Return the [x, y] coordinate for the center point of the cell that contains the specified text.  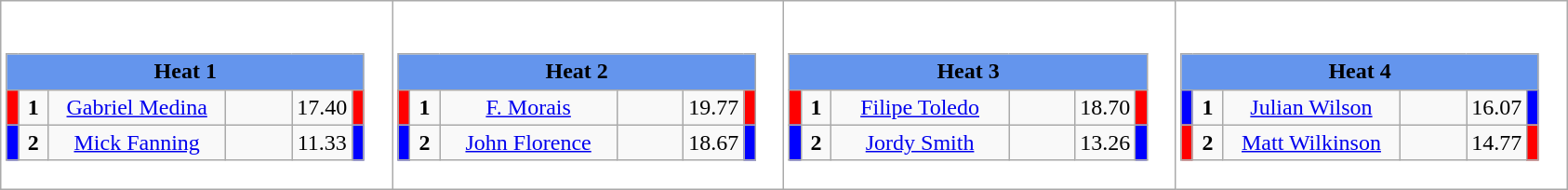
Heat 4 1 Julian Wilson 16.07 2 Matt Wilkinson 14.77 [1371, 95]
Heat 2 [577, 72]
19.77 [714, 107]
Julian Wilson [1311, 107]
John Florence [528, 142]
Heat 4 [1360, 72]
Heat 3 [968, 72]
13.26 [1105, 142]
14.77 [1497, 142]
Matt Wilkinson [1311, 142]
Heat 1 1 Gabriel Medina 17.40 2 Mick Fanning 11.33 [197, 95]
16.07 [1497, 107]
17.40 [322, 107]
Heat 3 1 Filipe Toledo 18.70 2 Jordy Smith 13.26 [980, 95]
Jordy Smith [921, 142]
11.33 [322, 142]
18.70 [1105, 107]
F. Morais [528, 107]
Heat 1 [185, 72]
Gabriel Medina [138, 107]
Mick Fanning [138, 142]
Heat 2 1 F. Morais 19.77 2 John Florence 18.67 [588, 95]
Filipe Toledo [921, 107]
18.67 [714, 142]
